For the text-containing cell, return its midpoint in [X, Y] coordinate format. 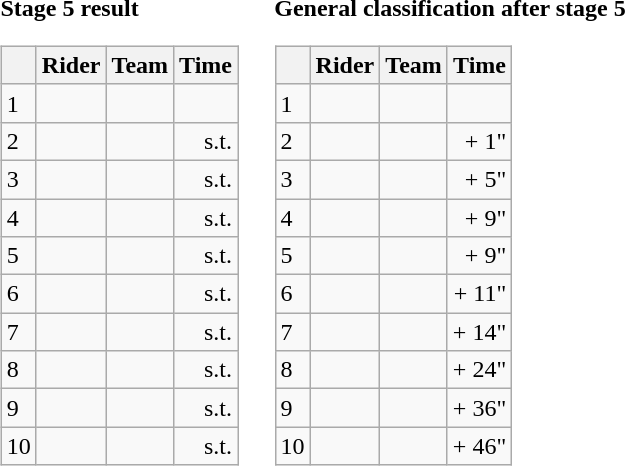
+ 14" [479, 332]
+ 1" [479, 141]
+ 24" [479, 370]
+ 36" [479, 408]
+ 5" [479, 179]
+ 46" [479, 446]
+ 11" [479, 294]
